Search for the cell housing the specified text and yield its (X, Y) center coordinate. 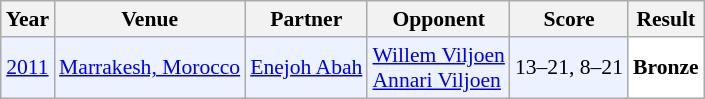
Year (28, 19)
2011 (28, 68)
Score (569, 19)
Bronze (666, 68)
Marrakesh, Morocco (150, 68)
Willem Viljoen Annari Viljoen (438, 68)
Opponent (438, 19)
Result (666, 19)
Enejoh Abah (306, 68)
Partner (306, 19)
13–21, 8–21 (569, 68)
Venue (150, 19)
